Return [x, y] of the center of cell containing provided text 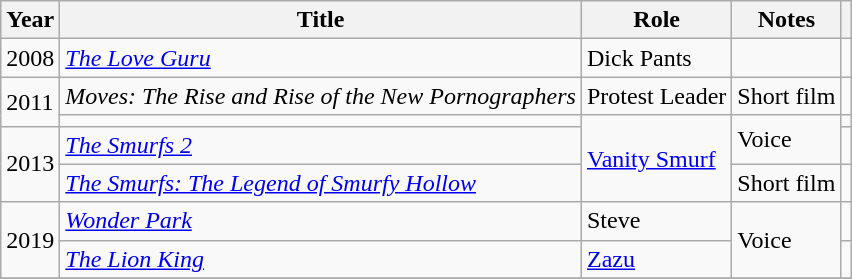
Title [321, 20]
2011 [30, 102]
Wonder Park [321, 221]
The Love Guru [321, 58]
2008 [30, 58]
The Lion King [321, 259]
2013 [30, 164]
Dick Pants [656, 58]
Zazu [656, 259]
Steve [656, 221]
Year [30, 20]
The Smurfs 2 [321, 145]
Moves: The Rise and Rise of the New Pornographers [321, 96]
The Smurfs: The Legend of Smurfy Hollow [321, 183]
Protest Leader [656, 96]
Notes [786, 20]
2019 [30, 240]
Role [656, 20]
Vanity Smurf [656, 158]
